Provide the (x, y) coordinate of the cell's center where the given text is located.  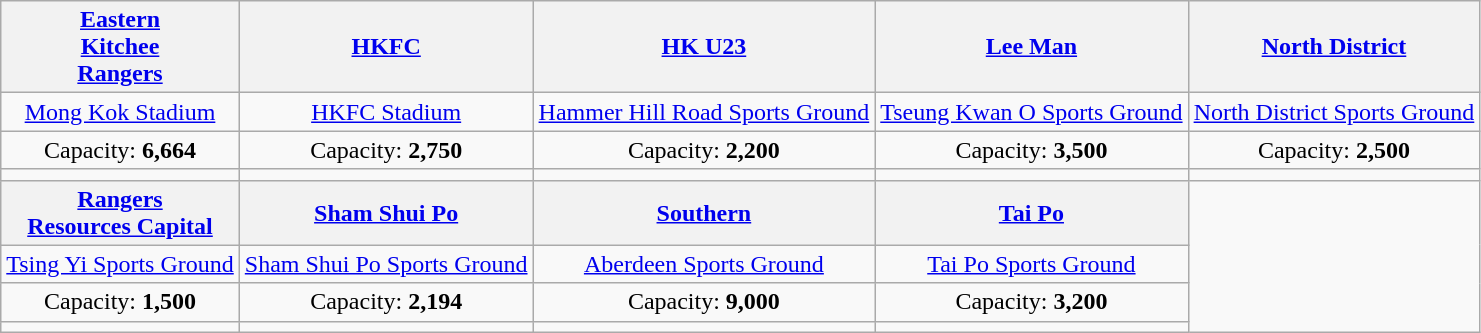
North District Sports Ground (1334, 112)
Mong Kok Stadium (120, 112)
Capacity: 2,500 (1334, 150)
Aberdeen Sports Ground (704, 264)
Tsing Yi Sports Ground (120, 264)
Capacity: 9,000 (704, 302)
Capacity: 6,664 (120, 150)
Capacity: 1,500 (120, 302)
HK U23 (704, 47)
EasternKitcheeRangers (120, 47)
Southern (704, 212)
Tai Po Sports Ground (1032, 264)
HKFC Stadium (386, 112)
Hammer Hill Road Sports Ground (704, 112)
Tseung Kwan O Sports Ground (1032, 112)
Lee Man (1032, 47)
North District (1334, 47)
HKFC (386, 47)
Capacity: 2,200 (704, 150)
Capacity: 2,750 (386, 150)
Capacity: 3,500 (1032, 150)
Capacity: 2,194 (386, 302)
Sham Shui Po Sports Ground (386, 264)
Capacity: 3,200 (1032, 302)
Tai Po (1032, 212)
RangersResources Capital (120, 212)
Sham Shui Po (386, 212)
